Find where the given text appears and provide that cell's center as (X, Y) coordinate. 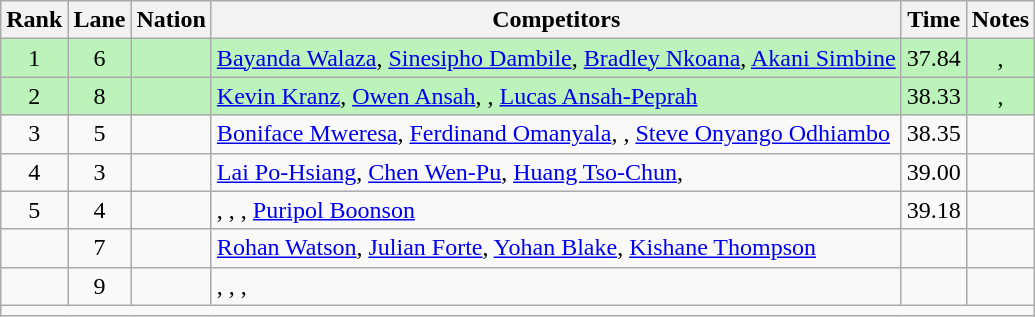
Nation (171, 20)
Competitors (556, 20)
Lane (100, 20)
, , , (556, 286)
37.84 (934, 58)
9 (100, 286)
6 (100, 58)
Rohan Watson, Julian Forte, Yohan Blake, Kishane Thompson (556, 248)
Bayanda Walaza, Sinesipho Dambile, Bradley Nkoana, Akani Simbine (556, 58)
Lai Po-Hsiang, Chen Wen-Pu, Huang Tso-Chun, (556, 172)
Time (934, 20)
2 (34, 96)
39.00 (934, 172)
38.33 (934, 96)
Rank (34, 20)
, , , Puripol Boonson (556, 210)
1 (34, 58)
Kevin Kranz, Owen Ansah, , Lucas Ansah-Peprah (556, 96)
Notes (1000, 20)
38.35 (934, 134)
39.18 (934, 210)
8 (100, 96)
Boniface Mweresa, Ferdinand Omanyala, , Steve Onyango Odhiambo (556, 134)
7 (100, 248)
